Identify which cell holds the provided text, then report its (x, y) central coordinate. 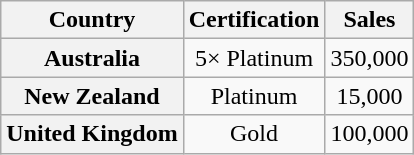
Australia (92, 58)
Sales (370, 20)
5× Platinum (254, 58)
15,000 (370, 96)
Platinum (254, 96)
350,000 (370, 58)
New Zealand (92, 96)
Gold (254, 134)
Certification (254, 20)
100,000 (370, 134)
United Kingdom (92, 134)
Country (92, 20)
